Capture the cell that displays the provided text and extract its [x, y] central coordinate. 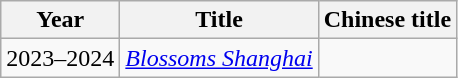
Blossoms Shanghai [219, 58]
Chinese title [387, 20]
2023–2024 [60, 58]
Title [219, 20]
Year [60, 20]
